Pinpoint the cell where the given text exists, returning its (x, y) midpoint coordinate. 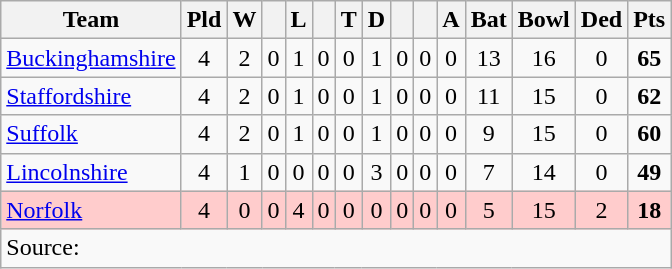
13 (488, 58)
3 (376, 172)
11 (488, 96)
18 (650, 210)
A (451, 20)
Ded (601, 20)
7 (488, 172)
Staffordshire (91, 96)
62 (650, 96)
5 (488, 210)
Pts (650, 20)
Pld (204, 20)
Lincolnshire (91, 172)
49 (650, 172)
9 (488, 134)
Team (91, 20)
Suffolk (91, 134)
Source: (336, 248)
Norfolk (91, 210)
T (348, 20)
Bowl (544, 20)
16 (544, 58)
L (298, 20)
Bat (488, 20)
60 (650, 134)
14 (544, 172)
W (244, 20)
65 (650, 58)
D (376, 20)
Buckinghamshire (91, 58)
